Provide the [X, Y] coordinate of the cell's center where the given text is located.  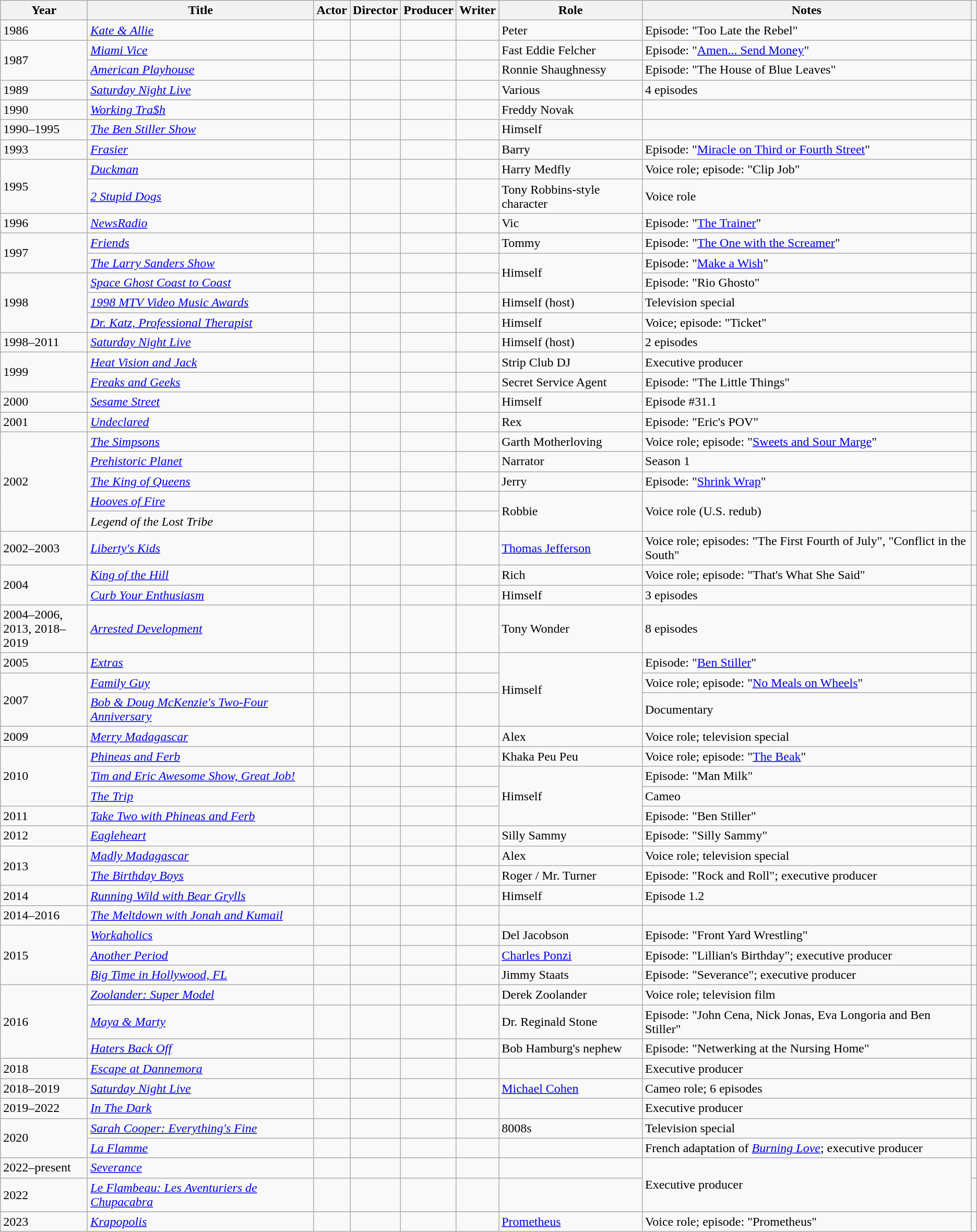
Episode: "John Cena, Nick Jonas, Eva Longoria and Ben Stiller" [806, 1022]
Le Flambeau: Les Aventuriers de Chupacabra [200, 1194]
Krapopolis [200, 1222]
Role [571, 10]
1999 [44, 372]
Various [571, 90]
Merry Madagascar [200, 737]
The Trip [200, 796]
Producer [429, 10]
2022–present [44, 1168]
Cameo role; 6 episodes [806, 1088]
2002–2003 [44, 548]
Episode: "Silly Sammy" [806, 836]
Rex [571, 422]
Family Guy [200, 683]
Voice role; episode: "The Beak" [806, 756]
1995 [44, 186]
Episode: "Rio Ghosto" [806, 283]
1989 [44, 90]
2010 [44, 776]
2022 [44, 1194]
Episode: "Man Milk" [806, 776]
Episode: "The Little Things" [806, 382]
Fast Eddie Felcher [571, 50]
2005 [44, 663]
Year [44, 10]
Tony Wonder [571, 629]
Dr. Reginald Stone [571, 1022]
Bob & Doug McKenzie's Two-Four Anniversary [200, 710]
Harry Medfly [571, 169]
Kate & Allie [200, 30]
Hooves of Fire [200, 501]
2019–2022 [44, 1108]
8008s [571, 1128]
2013 [44, 866]
Episode: "Front Yard Wrestling" [806, 935]
The Birthday Boys [200, 875]
Episode: "Severance"; executive producer [806, 975]
Voice role; episode: "That's What She Said" [806, 575]
Voice role; television film [806, 995]
Title [200, 10]
Legend of the Lost Tribe [200, 521]
Episode: "The House of Blue Leaves" [806, 70]
The Larry Sanders Show [200, 263]
Zoolander: Super Model [200, 995]
Derek Zoolander [571, 995]
Writer [477, 10]
Episode: "The One with the Screamer" [806, 243]
1990 [44, 110]
Space Ghost Coast to Coast [200, 283]
1987 [44, 60]
Episode: "Eric's POV" [806, 422]
Prometheus [571, 1222]
Friends [200, 243]
Documentary [806, 710]
Strip Club DJ [571, 362]
Vic [571, 223]
3 episodes [806, 595]
Haters Back Off [200, 1049]
Dr. Katz, Professional Therapist [200, 323]
Running Wild with Bear Grylls [200, 895]
4 episodes [806, 90]
Madly Madagascar [200, 856]
Michael Cohen [571, 1088]
Episode: "Lillian's Birthday"; executive producer [806, 955]
French adaptation of Burning Love; executive producer [806, 1148]
Director [376, 10]
Tony Robbins-style character [571, 196]
NewsRadio [200, 223]
Undeclared [200, 422]
In The Dark [200, 1108]
Voice role; episode: "Sweets and Sour Marge" [806, 442]
Voice role; episodes: "The First Fourth of July", "Conflict in the South" [806, 548]
2018 [44, 1069]
Silly Sammy [571, 836]
2001 [44, 422]
Maya & Marty [200, 1022]
1998–2011 [44, 342]
Liberty's Kids [200, 548]
Sarah Cooper: Everything's Fine [200, 1128]
2016 [44, 1022]
Arrested Development [200, 629]
2000 [44, 402]
1997 [44, 253]
1993 [44, 149]
2014–2016 [44, 915]
Narrator [571, 461]
Actor [332, 10]
Jimmy Staats [571, 975]
Season 1 [806, 461]
2014 [44, 895]
2018–2019 [44, 1088]
Ronnie Shaughnessy [571, 70]
2 episodes [806, 342]
The King of Queens [200, 481]
Prehistoric Planet [200, 461]
Miami Vice [200, 50]
Voice role; episode: "Clip Job" [806, 169]
La Flamme [200, 1148]
Phineas and Ferb [200, 756]
8 episodes [806, 629]
Thomas Jefferson [571, 548]
Episode: "Shrink Wrap" [806, 481]
Tommy [571, 243]
Extras [200, 663]
Secret Service Agent [571, 382]
1998 [44, 303]
Voice role [806, 196]
Freaks and Geeks [200, 382]
2004 [44, 585]
Cameo [806, 796]
Roger / Mr. Turner [571, 875]
Khaka Peu Peu [571, 756]
Voice; episode: "Ticket" [806, 323]
1990–1995 [44, 129]
Episode: "Netwerking at the Nursing Home" [806, 1049]
Severance [200, 1168]
Barry [571, 149]
2015 [44, 955]
2011 [44, 816]
Episode: "Miracle on Third or Fourth Street" [806, 149]
Episode 1.2 [806, 895]
Voice role; episode: "No Meals on Wheels" [806, 683]
Eagleheart [200, 836]
2012 [44, 836]
Sesame Street [200, 402]
Escape at Dannemora [200, 1069]
Big Time in Hollywood, FL [200, 975]
Duckman [200, 169]
Episode: "Make a Wish" [806, 263]
The Simpsons [200, 442]
2020 [44, 1138]
Voice role (U.S. redub) [806, 511]
2007 [44, 700]
King of the Hill [200, 575]
2002 [44, 481]
Episode: "Too Late the Rebel" [806, 30]
Frasier [200, 149]
1996 [44, 223]
Episode: "Amen... Send Money" [806, 50]
2 Stupid Dogs [200, 196]
Episode: "The Trainer" [806, 223]
Robbie [571, 511]
Heat Vision and Jack [200, 362]
American Playhouse [200, 70]
Garth Motherloving [571, 442]
The Ben Stiller Show [200, 129]
Notes [806, 10]
Working Tra$h [200, 110]
Workaholics [200, 935]
Jerry [571, 481]
1998 MTV Video Music Awards [200, 303]
2023 [44, 1222]
Freddy Novak [571, 110]
Bob Hamburg's nephew [571, 1049]
Tim and Eric Awesome Show, Great Job! [200, 776]
Another Period [200, 955]
2009 [44, 737]
Rich [571, 575]
Peter [571, 30]
Curb Your Enthusiasm [200, 595]
Voice role; episode: "Prometheus" [806, 1222]
Episode: "Rock and Roll"; executive producer [806, 875]
2004–2006,2013, 2018–2019 [44, 629]
Take Two with Phineas and Ferb [200, 816]
Del Jacobson [571, 935]
Episode #31.1 [806, 402]
1986 [44, 30]
The Meltdown with Jonah and Kumail [200, 915]
Charles Ponzi [571, 955]
